From the cell containing the given text, extract its center point as [X, Y] coordinate. 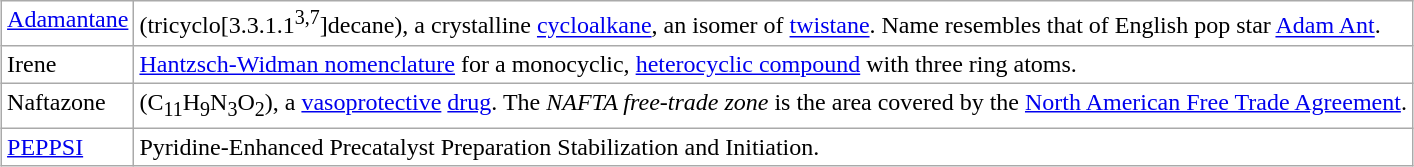
Adamantane [68, 24]
Irene [68, 64]
PEPPSI [68, 147]
Pyridine-Enhanced Precatalyst Preparation Stabilization and Initiation. [774, 147]
(C11H9N3O2), a vasoprotective drug. The NAFTA free-trade zone is the area covered by the North American Free Trade Agreement. [774, 105]
Naftazone [68, 105]
Hantzsch-Widman nomenclature for a monocyclic, heterocyclic compound with three ring atoms. [774, 64]
(tricyclo[3.3.1.13,7]decane), a crystalline cycloalkane, an isomer of twistane. Name resembles that of English pop star Adam Ant. [774, 24]
